Pinpoint the cell where the given text exists, returning its (X, Y) midpoint coordinate. 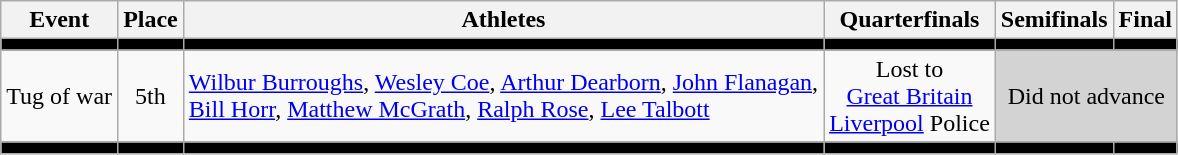
Event (60, 20)
Tug of war (60, 96)
Semifinals (1054, 20)
Did not advance (1086, 96)
Wilbur Burroughs, Wesley Coe, Arthur Dearborn, John Flanagan, Bill Horr, Matthew McGrath, Ralph Rose, Lee Talbott (503, 96)
Quarterfinals (910, 20)
Athletes (503, 20)
Place (151, 20)
5th (151, 96)
Final (1145, 20)
Lost to Great Britain Liverpool Police (910, 96)
